Return the [X, Y] coordinate for the center point of the cell that contains the specified text.  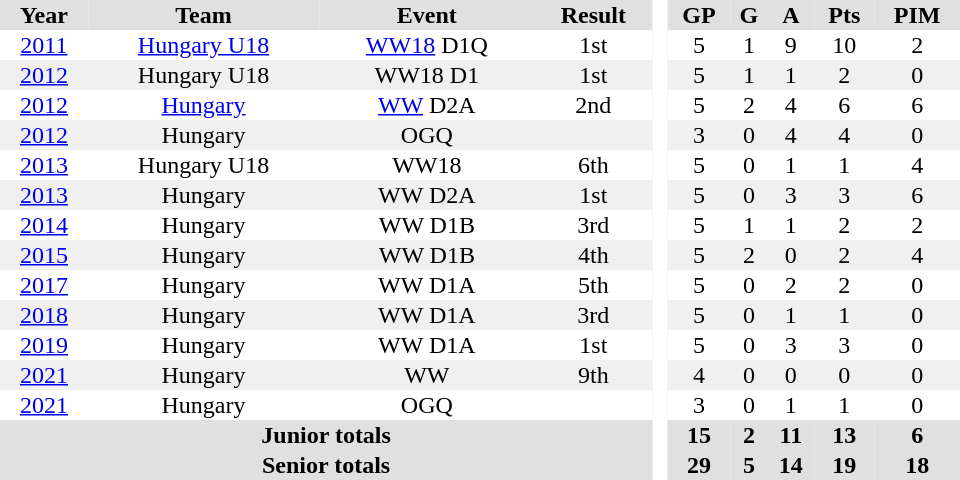
WW18 [426, 165]
11 [791, 435]
2017 [44, 285]
15 [700, 435]
PIM [917, 15]
13 [844, 435]
14 [791, 465]
9th [593, 375]
WW18 D1Q [426, 45]
2011 [44, 45]
2014 [44, 225]
19 [844, 465]
2018 [44, 315]
G [748, 15]
6th [593, 165]
GP [700, 15]
2nd [593, 105]
Year [44, 15]
Result [593, 15]
18 [917, 465]
29 [700, 465]
9 [791, 45]
Junior totals [326, 435]
Event [426, 15]
WW18 D1 [426, 75]
A [791, 15]
Pts [844, 15]
2015 [44, 255]
10 [844, 45]
Team [204, 15]
4th [593, 255]
5th [593, 285]
2019 [44, 345]
Senior totals [326, 465]
WW [426, 375]
